Output the [X, Y] coordinate of the center of the cell containing the given text.  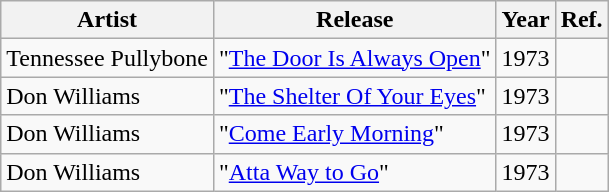
"The Door Is Always Open" [354, 58]
"The Shelter Of Your Eyes" [354, 96]
Ref. [582, 20]
Tennessee Pullybone [108, 58]
Release [354, 20]
"Come Early Morning" [354, 134]
Artist [108, 20]
"Atta Way to Go" [354, 172]
Year [526, 20]
